Determine the [x, y] coordinate at the center of the cell enclosing the given text.  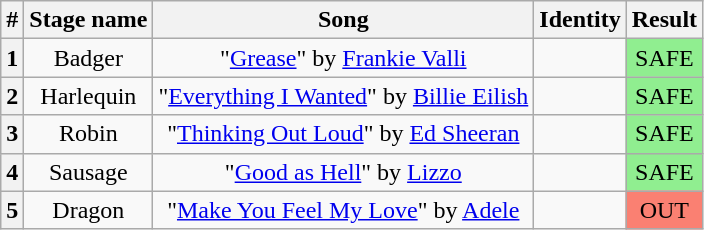
1 [12, 58]
"Make You Feel My Love" by Adele [344, 210]
Sausage [88, 172]
# [12, 20]
Robin [88, 134]
Result [664, 20]
4 [12, 172]
Dragon [88, 210]
Identity [580, 20]
"Thinking Out Loud" by Ed Sheeran [344, 134]
"Everything I Wanted" by Billie Eilish [344, 96]
Badger [88, 58]
"Good as Hell" by Lizzo [344, 172]
Song [344, 20]
5 [12, 210]
2 [12, 96]
OUT [664, 210]
"Grease" by Frankie Valli [344, 58]
Harlequin [88, 96]
Stage name [88, 20]
3 [12, 134]
